Identify which cell holds the provided text, then report its (x, y) central coordinate. 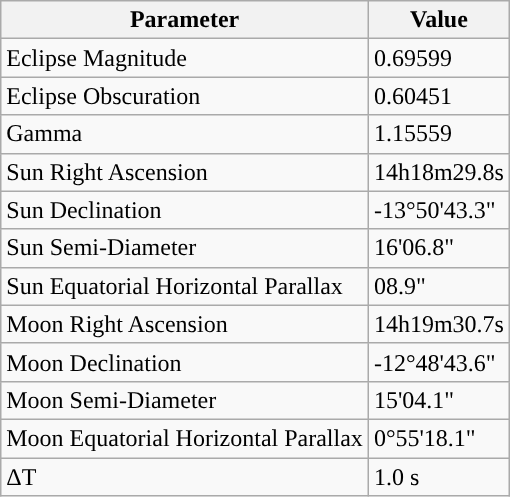
Moon Equatorial Horizontal Parallax (185, 438)
Value (438, 20)
14h19m30.7s (438, 324)
Sun Equatorial Horizontal Parallax (185, 286)
16'06.8" (438, 248)
Moon Declination (185, 362)
08.9" (438, 286)
Sun Right Ascension (185, 172)
0.69599 (438, 58)
1.15559 (438, 134)
Moon Right Ascension (185, 324)
1.0 s (438, 477)
14h18m29.8s (438, 172)
-13°50'43.3" (438, 210)
0.60451 (438, 96)
Eclipse Magnitude (185, 58)
ΔT (185, 477)
-12°48'43.6" (438, 362)
Parameter (185, 20)
15'04.1" (438, 400)
Moon Semi-Diameter (185, 400)
Eclipse Obscuration (185, 96)
0°55'18.1" (438, 438)
Sun Semi-Diameter (185, 248)
Sun Declination (185, 210)
Gamma (185, 134)
